Capture the cell that displays the provided text and extract its (x, y) central coordinate. 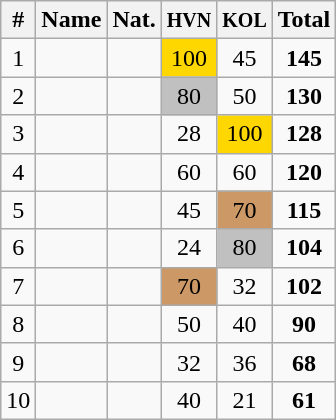
115 (304, 210)
7 (18, 286)
# (18, 20)
128 (304, 134)
90 (304, 324)
24 (189, 248)
8 (18, 324)
28 (189, 134)
102 (304, 286)
10 (18, 400)
KOL (245, 20)
145 (304, 58)
4 (18, 172)
6 (18, 248)
HVN (189, 20)
61 (304, 400)
Name (72, 20)
5 (18, 210)
120 (304, 172)
2 (18, 96)
Total (304, 20)
1 (18, 58)
130 (304, 96)
Nat. (134, 20)
36 (245, 362)
21 (245, 400)
3 (18, 134)
9 (18, 362)
68 (304, 362)
104 (304, 248)
